Return the (x, y) coordinate for the center point of the cell that contains the specified text.  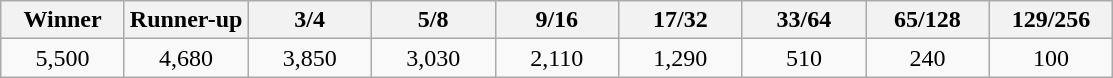
240 (928, 58)
9/16 (557, 20)
100 (1051, 58)
3,030 (433, 58)
510 (804, 58)
65/128 (928, 20)
5,500 (63, 58)
129/256 (1051, 20)
3/4 (310, 20)
5/8 (433, 20)
Runner-up (186, 20)
1,290 (681, 58)
17/32 (681, 20)
2,110 (557, 58)
4,680 (186, 58)
Winner (63, 20)
3,850 (310, 58)
33/64 (804, 20)
